Search for the cell housing the specified text and yield its [X, Y] center coordinate. 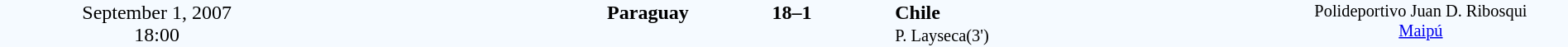
P. Layseca(3') [1082, 36]
Chile [1082, 12]
Polideportivo Juan D. RibosquiMaipú [1421, 23]
Paraguay [501, 12]
18–1 [791, 12]
September 1, 200718:00 [157, 23]
